Return (X, Y) of the center of cell containing provided text 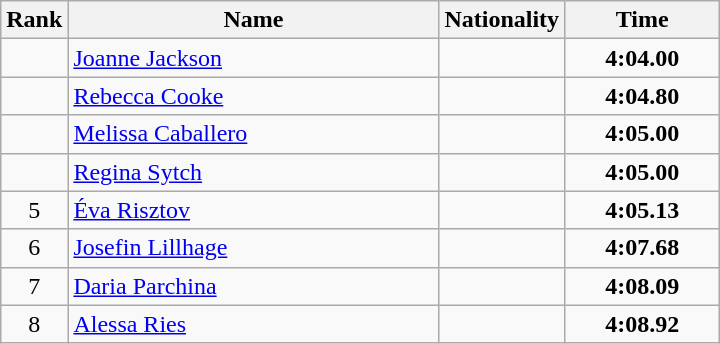
4:05.13 (642, 210)
6 (34, 248)
Regina Sytch (254, 172)
5 (34, 210)
4:07.68 (642, 248)
Rebecca Cooke (254, 96)
Alessa Ries (254, 324)
Daria Parchina (254, 286)
Time (642, 20)
Rank (34, 20)
4:04.00 (642, 58)
Name (254, 20)
Nationality (502, 20)
Joanne Jackson (254, 58)
4:04.80 (642, 96)
Éva Risztov (254, 210)
Josefin Lillhage (254, 248)
8 (34, 324)
4:08.92 (642, 324)
7 (34, 286)
4:08.09 (642, 286)
Melissa Caballero (254, 134)
